For the text-containing cell, return its midpoint in [x, y] coordinate format. 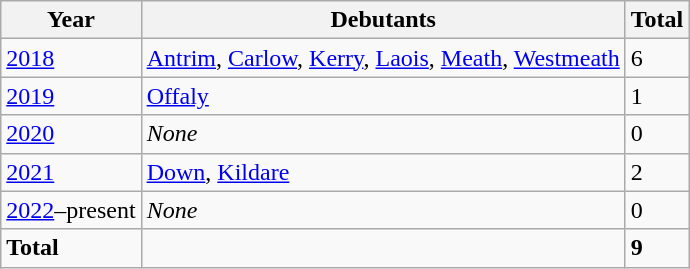
6 [657, 58]
9 [657, 248]
1 [657, 96]
Down, Kildare [383, 172]
2 [657, 172]
Debutants [383, 20]
2018 [71, 58]
Offaly [383, 96]
Year [71, 20]
2022–present [71, 210]
2021 [71, 172]
2019 [71, 96]
Antrim, Carlow, Kerry, Laois, Meath, Westmeath [383, 58]
2020 [71, 134]
